Determine the [x, y] coordinate at the center of the cell enclosing the given text.  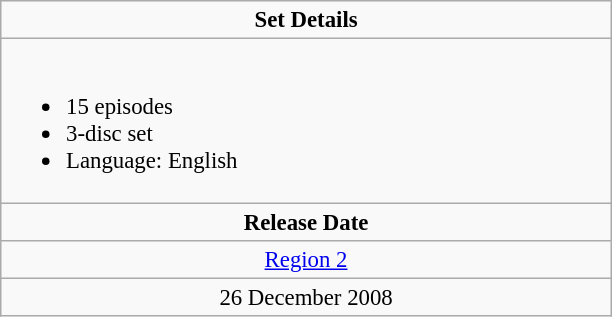
Release Date [306, 222]
26 December 2008 [306, 297]
Set Details [306, 20]
15 episodes3-disc setLanguage: English [306, 121]
Region 2 [306, 259]
